Determine the [X, Y] coordinate at the center of the cell enclosing the given text.  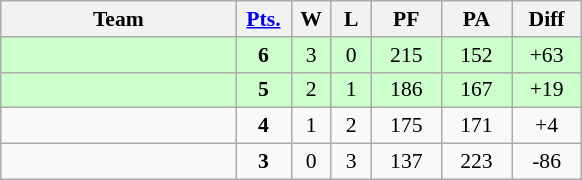
137 [406, 162]
W [311, 19]
Diff [547, 19]
-86 [547, 162]
+63 [547, 55]
PA [476, 19]
+19 [547, 90]
Pts. [264, 19]
5 [264, 90]
167 [476, 90]
223 [476, 162]
186 [406, 90]
215 [406, 55]
175 [406, 126]
+4 [547, 126]
4 [264, 126]
171 [476, 126]
6 [264, 55]
PF [406, 19]
152 [476, 55]
Team [118, 19]
L [351, 19]
